Extract the (x, y) coordinate from the center of the cell holding the provided text.  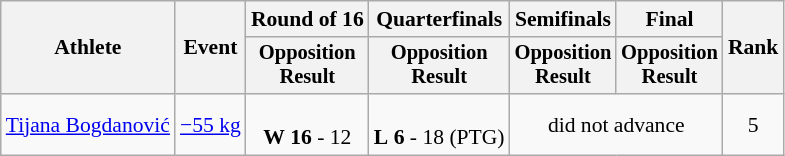
Semifinals (564, 19)
Event (210, 48)
−55 kg (210, 124)
5 (754, 124)
L 6 - 18 (PTG) (440, 124)
Round of 16 (308, 19)
W 16 - 12 (308, 124)
Quarterfinals (440, 19)
did not advance (616, 124)
Final (670, 19)
Tijana Bogdanović (88, 124)
Rank (754, 48)
Athlete (88, 48)
